Find where the given text appears and provide that cell's center as (x, y) coordinate. 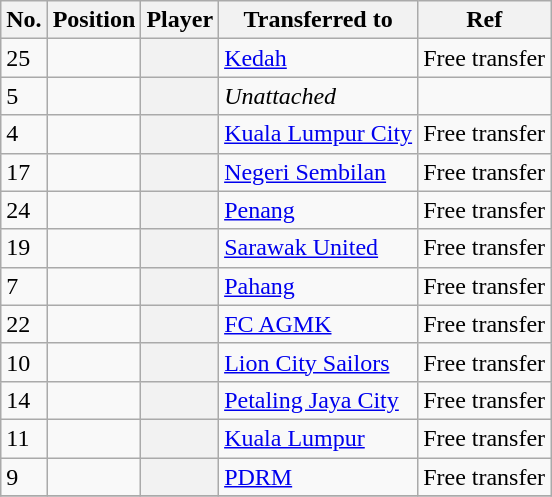
Penang (318, 210)
14 (24, 400)
Petaling Jaya City (318, 400)
Kuala Lumpur City (318, 134)
17 (24, 172)
25 (24, 58)
Lion City Sailors (318, 362)
Kedah (318, 58)
10 (24, 362)
Negeri Sembilan (318, 172)
4 (24, 134)
Pahang (318, 286)
PDRM (318, 477)
No. (24, 20)
Ref (484, 20)
Unattached (318, 96)
Sarawak United (318, 248)
Position (94, 20)
Transferred to (318, 20)
11 (24, 438)
5 (24, 96)
Player (180, 20)
19 (24, 248)
7 (24, 286)
24 (24, 210)
9 (24, 477)
FC AGMK (318, 324)
Kuala Lumpur (318, 438)
22 (24, 324)
